Locate the cell with the specified text and output its (x, y) center coordinate. 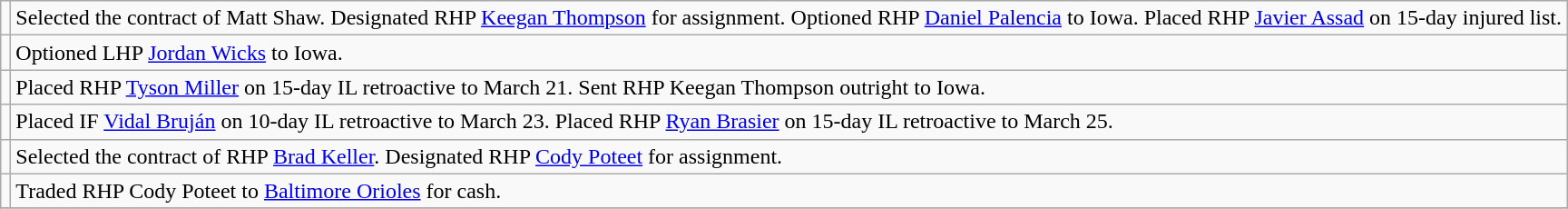
Traded RHP Cody Poteet to Baltimore Orioles for cash. (789, 191)
Selected the contract of RHP Brad Keller. Designated RHP Cody Poteet for assignment. (789, 156)
Placed IF Vidal Bruján on 10-day IL retroactive to March 23. Placed RHP Ryan Brasier on 15-day IL retroactive to March 25. (789, 122)
Placed RHP Tyson Miller on 15-day IL retroactive to March 21. Sent RHP Keegan Thompson outright to Iowa. (789, 87)
Optioned LHP Jordan Wicks to Iowa. (789, 53)
